Identify which cell holds the provided text, then report its [X, Y] central coordinate. 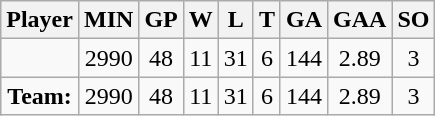
SO [414, 20]
MIN [108, 20]
T [266, 20]
GA [304, 20]
GP [161, 20]
L [236, 20]
W [200, 20]
Team: [40, 96]
GAA [359, 20]
Player [40, 20]
